Return (X, Y) of the center of cell containing provided text 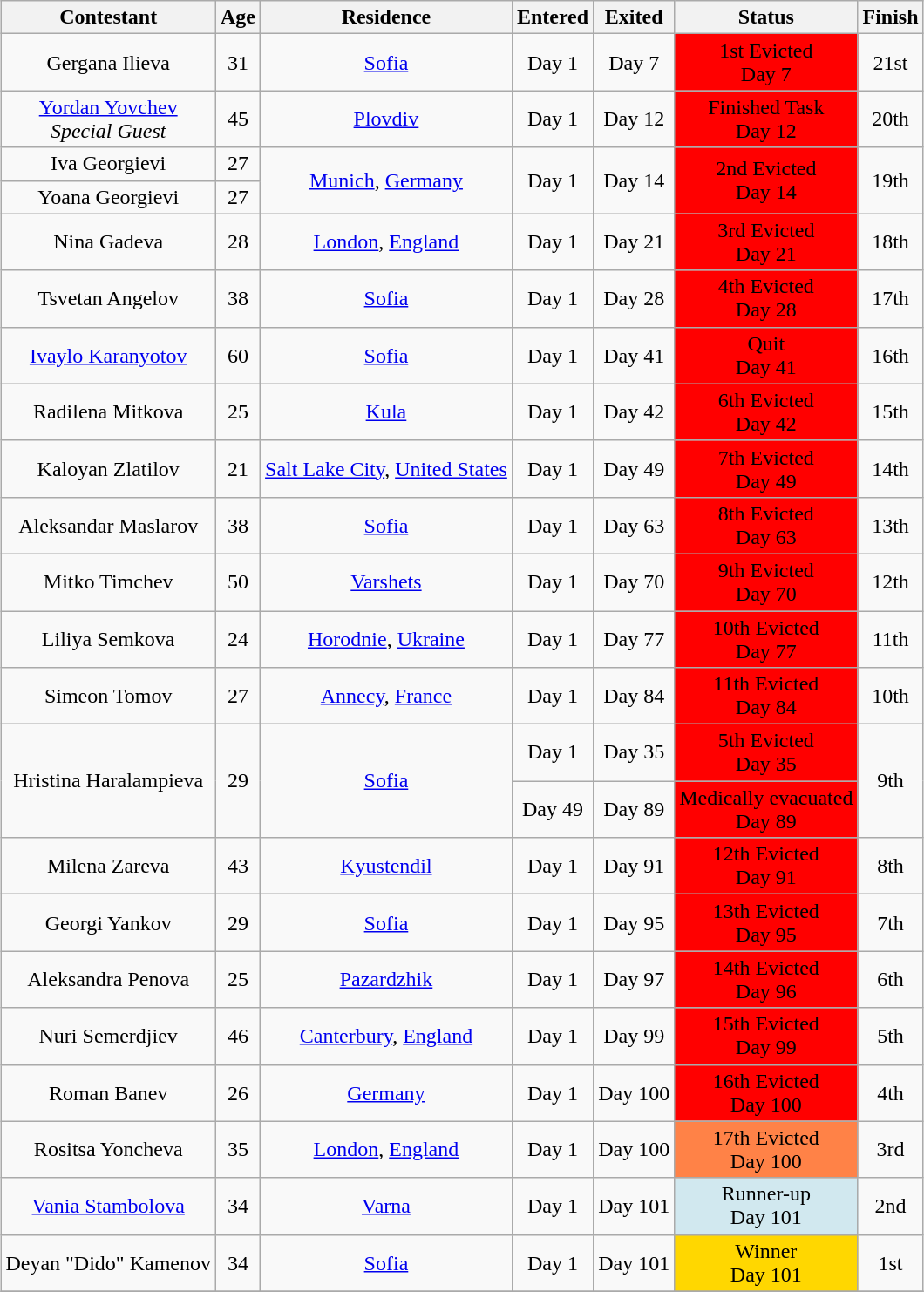
50 (239, 582)
15th (891, 411)
16th (891, 356)
Exited (635, 17)
Ivaylo Karanyotov (108, 356)
Gergana Ilieva (108, 63)
Pazardzhik (387, 980)
Day 28 (635, 298)
17th (891, 298)
Day 91 (635, 867)
20th (891, 119)
7th EvictedDay 49 (766, 469)
21st (891, 63)
Liliya Semkova (108, 638)
Day 41 (635, 356)
Day 77 (635, 638)
1st (891, 1262)
14th EvictedDay 96 (766, 980)
Day 89 (635, 809)
17th EvictedDay 100 (766, 1149)
31 (239, 63)
18th (891, 242)
43 (239, 867)
QuitDay 41 (766, 356)
2nd (891, 1207)
Vania Stambolova (108, 1207)
Day 63 (635, 525)
Kaloyan Zlatilov (108, 469)
8th EvictedDay 63 (766, 525)
11th (891, 638)
Kula (387, 411)
Medically evacuatedDay 89 (766, 809)
10th EvictedDay 77 (766, 638)
Munich, Germany (387, 180)
11th EvictedDay 84 (766, 696)
Day 99 (635, 1036)
Day 84 (635, 696)
Day 21 (635, 242)
Day 70 (635, 582)
Tsvetan Angelov (108, 298)
Runner-upDay 101 (766, 1207)
Day 95 (635, 922)
Day 42 (635, 411)
Annecy, France (387, 696)
Yordan YovchevSpecial Guest (108, 119)
Radilena Mitkova (108, 411)
12th EvictedDay 91 (766, 867)
Simeon Tomov (108, 696)
Georgi Yankov (108, 922)
7th (891, 922)
21 (239, 469)
Germany (387, 1093)
1st EvictedDay 7 (766, 63)
3rd (891, 1149)
45 (239, 119)
4th (891, 1093)
46 (239, 1036)
Rositsa Yoncheva (108, 1149)
Status (766, 17)
15th EvictedDay 99 (766, 1036)
Age (239, 17)
3rd EvictedDay 21 (766, 242)
Finish (891, 17)
2nd EvictedDay 14 (766, 180)
9th EvictedDay 70 (766, 582)
Nuri Semerdjiev (108, 1036)
Day 97 (635, 980)
Yoana Georgievi (108, 197)
Salt Lake City, United States (387, 469)
Residence (387, 17)
Contestant (108, 17)
12th (891, 582)
6th EvictedDay 42 (766, 411)
6th (891, 980)
Finished TaskDay 12 (766, 119)
Horodnie, Ukraine (387, 638)
13th (891, 525)
5th EvictedDay 35 (766, 753)
Day 14 (635, 180)
Nina Gadeva (108, 242)
Kyustendil (387, 867)
26 (239, 1093)
Canterbury, England (387, 1036)
28 (239, 242)
Iva Georgievi (108, 164)
8th (891, 867)
14th (891, 469)
WinnerDay 101 (766, 1262)
Aleksandra Penova (108, 980)
9th (891, 781)
Day 7 (635, 63)
Entered (553, 17)
Hristina Haralampieva (108, 781)
Plovdiv (387, 119)
Day 12 (635, 119)
Day 35 (635, 753)
Varshets (387, 582)
Aleksandar Maslarov (108, 525)
24 (239, 638)
5th (891, 1036)
Varna (387, 1207)
Roman Banev (108, 1093)
Milena Zareva (108, 867)
Mitko Timchev (108, 582)
19th (891, 180)
Deyan "Dido" Kamenov (108, 1262)
13th EvictedDay 95 (766, 922)
4th EvictedDay 28 (766, 298)
10th (891, 696)
16th EvictedDay 100 (766, 1093)
60 (239, 356)
35 (239, 1149)
